Search for the cell housing the specified text and yield its [X, Y] center coordinate. 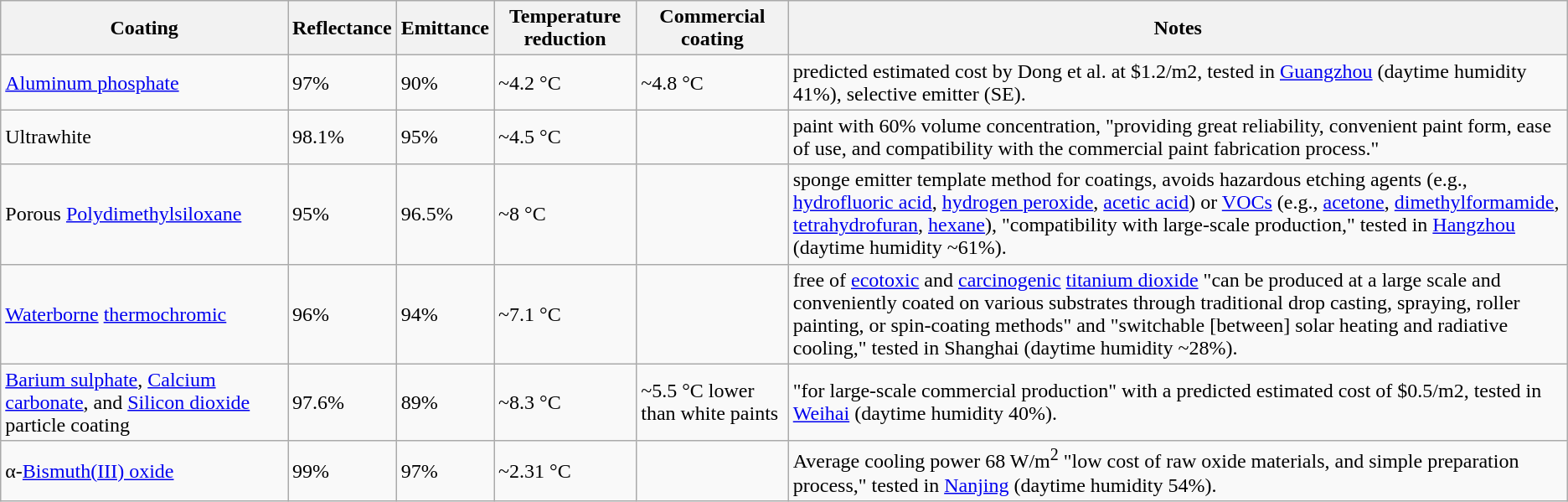
Emittance [445, 28]
Reflectance [343, 28]
~4.8 °C [713, 82]
90% [445, 82]
~2.31 °C [565, 471]
~7.1 °C [565, 313]
97.6% [343, 402]
Average cooling power 68 W/m2 "low cost of raw oxide materials, and simple preparation process," tested in Nanjing (daytime humidity 54%). [1178, 471]
Porous Polydimethylsiloxane [144, 215]
"for large-scale commercial production" with a predicted estimated cost of $0.5/m2, tested in Weihai (daytime humidity 40%). [1178, 402]
89% [445, 402]
Ultrawhite [144, 137]
98.1% [343, 137]
94% [445, 313]
α-Bismuth(III) oxide [144, 471]
~4.5 °C [565, 137]
~8.3 °C [565, 402]
~8 °C [565, 215]
Temperature reduction [565, 28]
Commercial coating [713, 28]
~5.5 °C lower than white paints [713, 402]
Barium sulphate, Calcium carbonate, and Silicon dioxide particle coating [144, 402]
96% [343, 313]
Aluminum phosphate [144, 82]
~4.2 °C [565, 82]
Notes [1178, 28]
96.5% [445, 215]
99% [343, 471]
Coating [144, 28]
predicted estimated cost by Dong et al. at $1.2/m2, tested in Guangzhou (daytime humidity 41%), selective emitter (SE). [1178, 82]
Waterborne thermochromic [144, 313]
